Capture the cell that displays the provided text and extract its (x, y) central coordinate. 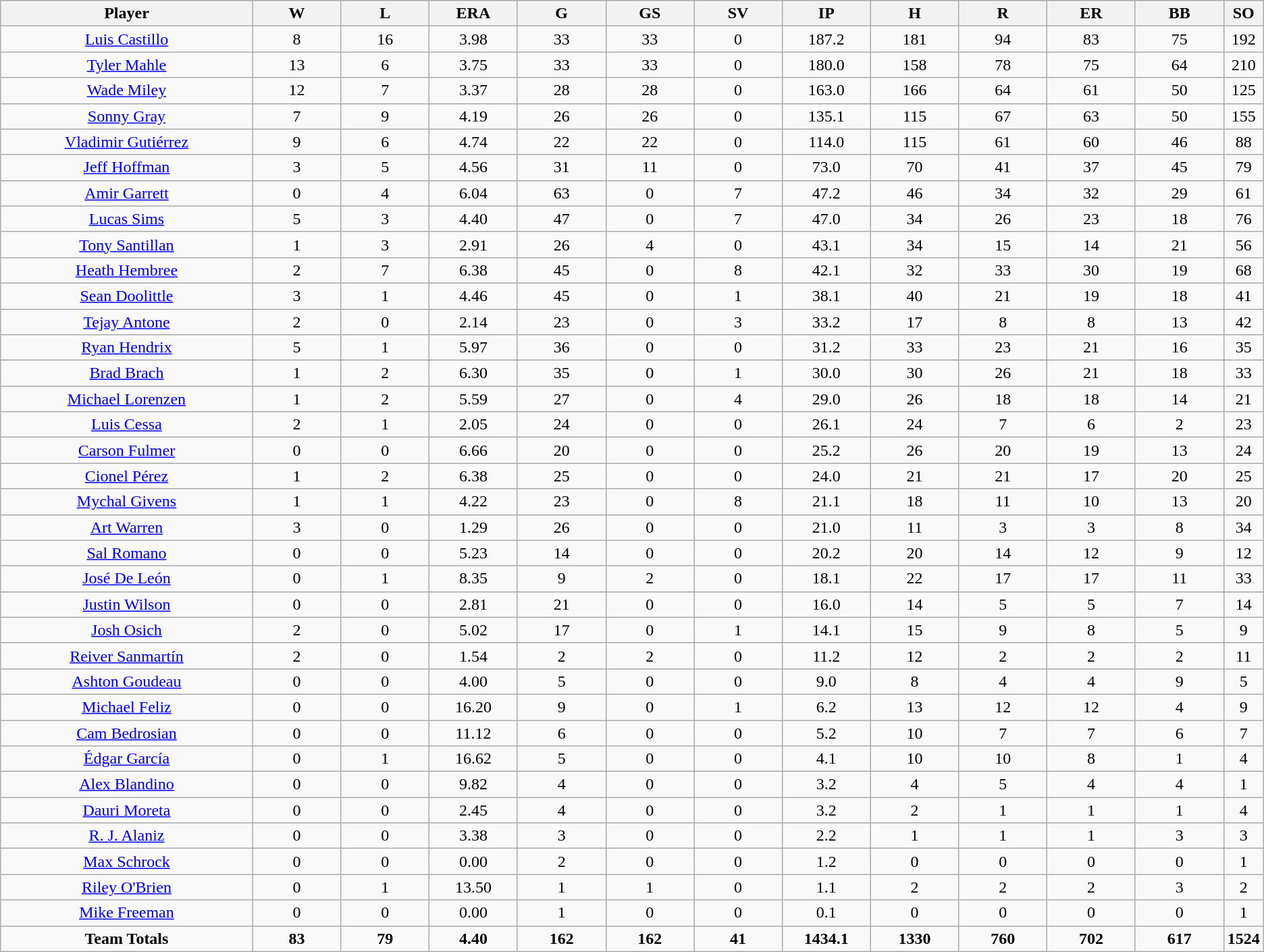
Tyler Mahle (127, 65)
25.2 (826, 450)
30.0 (826, 373)
BB (1179, 14)
192 (1244, 39)
Wade Miley (127, 90)
6.30 (474, 373)
180.0 (826, 65)
1524 (1244, 938)
9.0 (826, 681)
4.46 (474, 296)
68 (1244, 270)
5.59 (474, 399)
11.2 (826, 656)
21.1 (826, 502)
18.1 (826, 579)
Carson Fulmer (127, 450)
2.05 (474, 425)
155 (1244, 116)
29 (1179, 193)
Ryan Hendrix (127, 348)
1.2 (826, 862)
27 (562, 399)
W (297, 14)
5.02 (474, 630)
47.2 (826, 193)
ER (1091, 14)
6.2 (826, 707)
13.50 (474, 887)
5.97 (474, 348)
42.1 (826, 270)
Dauri Moreta (127, 810)
8.35 (474, 579)
16.0 (826, 604)
14.1 (826, 630)
José De León (127, 579)
3.38 (474, 836)
Justin Wilson (127, 604)
H (914, 14)
37 (1091, 167)
0.1 (826, 913)
88 (1244, 142)
5.2 (826, 733)
67 (1003, 116)
70 (914, 167)
Josh Osich (127, 630)
Michael Lorenzen (127, 399)
31.2 (826, 348)
135.1 (826, 116)
6.66 (474, 450)
1.54 (474, 656)
Riley O'Brien (127, 887)
29.0 (826, 399)
Player (127, 14)
2.2 (826, 836)
114.0 (826, 142)
5.23 (474, 553)
4.1 (826, 759)
4.56 (474, 167)
G (562, 14)
1330 (914, 938)
26.1 (826, 425)
2.14 (474, 322)
Heath Hembree (127, 270)
Édgar García (127, 759)
SV (739, 14)
6.04 (474, 193)
21.0 (826, 527)
Brad Brach (127, 373)
IP (826, 14)
56 (1244, 244)
Luis Castillo (127, 39)
3.37 (474, 90)
3.98 (474, 39)
Mychal Givens (127, 502)
2.91 (474, 244)
78 (1003, 65)
47 (562, 219)
702 (1091, 938)
4.00 (474, 681)
Reiver Sanmartín (127, 656)
Sonny Gray (127, 116)
4.19 (474, 116)
1434.1 (826, 938)
36 (562, 348)
33.2 (826, 322)
163.0 (826, 90)
Jeff Hoffman (127, 167)
Alex Blandino (127, 785)
4.22 (474, 502)
Ashton Goudeau (127, 681)
187.2 (826, 39)
1.1 (826, 887)
16.20 (474, 707)
ERA (474, 14)
38.1 (826, 296)
210 (1244, 65)
166 (914, 90)
Tejay Antone (127, 322)
R (1003, 14)
617 (1179, 938)
760 (1003, 938)
2.45 (474, 810)
73.0 (826, 167)
76 (1244, 219)
Cionel Pérez (127, 476)
R. J. Alaniz (127, 836)
Sean Doolittle (127, 296)
125 (1244, 90)
SO (1244, 14)
Luis Cessa (127, 425)
Amir Garrett (127, 193)
11.12 (474, 733)
GS (650, 14)
Cam Bedrosian (127, 733)
Tony Santillan (127, 244)
Lucas Sims (127, 219)
Michael Feliz (127, 707)
31 (562, 167)
43.1 (826, 244)
Vladimir Gutiérrez (127, 142)
1.29 (474, 527)
Art Warren (127, 527)
Team Totals (127, 938)
42 (1244, 322)
3.75 (474, 65)
158 (914, 65)
2.81 (474, 604)
9.82 (474, 785)
94 (1003, 39)
47.0 (826, 219)
60 (1091, 142)
16.62 (474, 759)
L (385, 14)
4.74 (474, 142)
20.2 (826, 553)
181 (914, 39)
Sal Romano (127, 553)
Mike Freeman (127, 913)
Max Schrock (127, 862)
40 (914, 296)
24.0 (826, 476)
